Extract the [x, y] coordinate from the center of the cell holding the provided text.  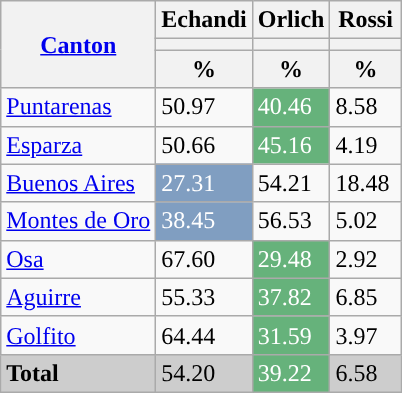
3.97 [366, 335]
29.48 [291, 259]
64.44 [204, 335]
Osa [78, 259]
27.31 [204, 183]
Golfito [78, 335]
Esparza [78, 145]
5.02 [366, 221]
Total [78, 373]
40.46 [291, 107]
45.16 [291, 145]
Echandi [204, 20]
Buenos Aires [78, 183]
6.58 [366, 373]
55.33 [204, 297]
Orlich [291, 20]
Rossi [366, 20]
4.19 [366, 145]
50.97 [204, 107]
Canton [78, 44]
50.66 [204, 145]
Puntarenas [78, 107]
Aguirre [78, 297]
56.53 [291, 221]
2.92 [366, 259]
Montes de Oro [78, 221]
67.60 [204, 259]
38.45 [204, 221]
18.48 [366, 183]
8.58 [366, 107]
54.20 [204, 373]
31.59 [291, 335]
37.82 [291, 297]
6.85 [366, 297]
39.22 [291, 373]
54.21 [291, 183]
